For the text-containing cell, return its midpoint in [x, y] coordinate format. 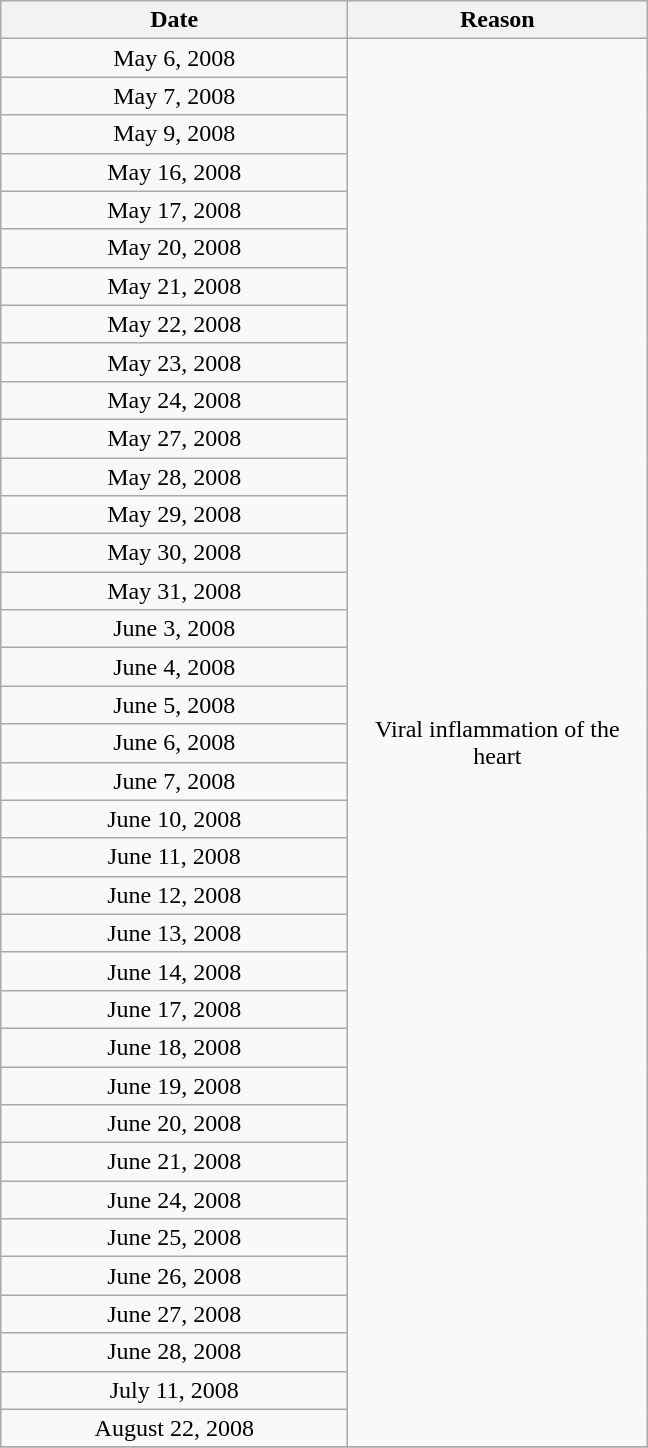
June 19, 2008 [174, 1085]
July 11, 2008 [174, 1390]
June 24, 2008 [174, 1200]
June 12, 2008 [174, 895]
June 17, 2008 [174, 1009]
May 7, 2008 [174, 96]
June 3, 2008 [174, 629]
May 17, 2008 [174, 210]
May 31, 2008 [174, 591]
June 4, 2008 [174, 667]
May 24, 2008 [174, 400]
June 21, 2008 [174, 1162]
June 11, 2008 [174, 857]
May 27, 2008 [174, 438]
June 13, 2008 [174, 933]
June 10, 2008 [174, 819]
May 20, 2008 [174, 248]
June 5, 2008 [174, 705]
June 28, 2008 [174, 1352]
Viral inflammation of the heart [498, 743]
May 28, 2008 [174, 477]
June 26, 2008 [174, 1276]
May 22, 2008 [174, 324]
June 7, 2008 [174, 781]
May 23, 2008 [174, 362]
May 16, 2008 [174, 172]
May 9, 2008 [174, 134]
May 30, 2008 [174, 553]
June 18, 2008 [174, 1047]
May 29, 2008 [174, 515]
June 6, 2008 [174, 743]
June 14, 2008 [174, 971]
Reason [498, 20]
June 27, 2008 [174, 1314]
June 20, 2008 [174, 1124]
June 25, 2008 [174, 1238]
Date [174, 20]
May 6, 2008 [174, 58]
August 22, 2008 [174, 1428]
May 21, 2008 [174, 286]
